Provide the (x, y) coordinate of the cell's center where the given text is located.  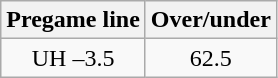
Over/under (210, 20)
62.5 (210, 58)
Pregame line (74, 20)
UH –3.5 (74, 58)
